Locate the cell with the specified text and output its [X, Y] center coordinate. 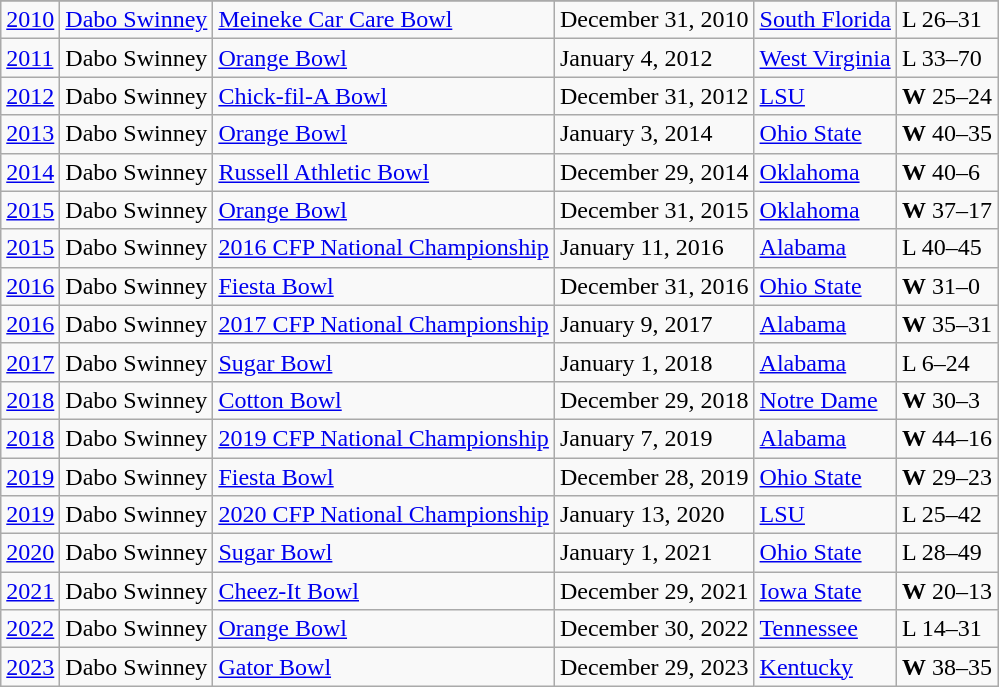
December 30, 2022 [654, 629]
Meineke Car Care Bowl [384, 20]
Tennessee [825, 629]
Chick-fil-A Bowl [384, 96]
West Virginia [825, 58]
2013 [30, 134]
2021 [30, 591]
W 35–31 [946, 324]
January 1, 2021 [654, 553]
W 20–13 [946, 591]
L 6–24 [946, 362]
December 29, 2014 [654, 172]
W 31–0 [946, 286]
2011 [30, 58]
December 29, 2023 [654, 667]
2014 [30, 172]
January 11, 2016 [654, 248]
January 7, 2019 [654, 438]
Russell Athletic Bowl [384, 172]
January 4, 2012 [654, 58]
2017 [30, 362]
W 40–35 [946, 134]
L 14–31 [946, 629]
December 31, 2012 [654, 96]
December 31, 2015 [654, 210]
W 40–6 [946, 172]
South Florida [825, 20]
January 13, 2020 [654, 515]
December 29, 2021 [654, 591]
2020 CFP National Championship [384, 515]
December 31, 2010 [654, 20]
W 44–16 [946, 438]
Iowa State [825, 591]
L 25–42 [946, 515]
December 31, 2016 [654, 286]
W 38–35 [946, 667]
2016 CFP National Championship [384, 248]
2022 [30, 629]
Notre Dame [825, 400]
January 1, 2018 [654, 362]
Cheez-It Bowl [384, 591]
2010 [30, 20]
2023 [30, 667]
January 9, 2017 [654, 324]
2012 [30, 96]
W 37–17 [946, 210]
W 29–23 [946, 477]
December 29, 2018 [654, 400]
2017 CFP National Championship [384, 324]
Gator Bowl [384, 667]
December 28, 2019 [654, 477]
January 3, 2014 [654, 134]
L 33–70 [946, 58]
Cotton Bowl [384, 400]
2019 CFP National Championship [384, 438]
L 28–49 [946, 553]
W 30–3 [946, 400]
L 40–45 [946, 248]
W 25–24 [946, 96]
2020 [30, 553]
Kentucky [825, 667]
L 26–31 [946, 20]
